Search for the cell housing the specified text and yield its (X, Y) center coordinate. 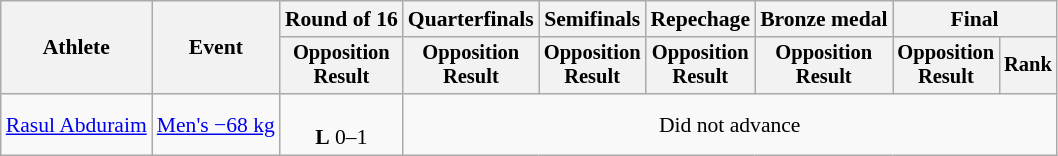
Rasul Abduraim (76, 124)
Bronze medal (824, 19)
Repechage (700, 19)
Athlete (76, 48)
Round of 16 (342, 19)
Final (974, 19)
Rank (1028, 66)
Did not advance (730, 124)
Quarterfinals (471, 19)
Semifinals (592, 19)
Men's −68 kg (216, 124)
L 0–1 (342, 124)
Event (216, 48)
